Provide the [X, Y] coordinate of the cell's center where the given text is located.  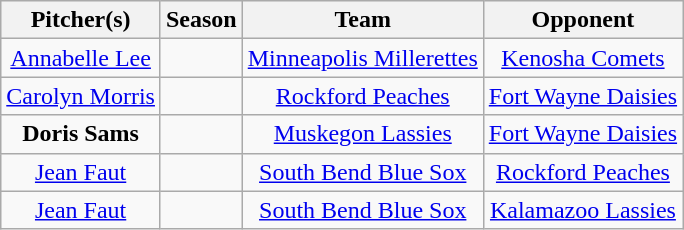
Carolyn Morris [81, 96]
Doris Sams [81, 134]
Opponent [582, 20]
Kenosha Comets [582, 58]
Pitcher(s) [81, 20]
Muskegon Lassies [362, 134]
Annabelle Lee [81, 58]
Season [201, 20]
Team [362, 20]
Kalamazoo Lassies [582, 210]
Minneapolis Millerettes [362, 58]
